Output the (x, y) coordinate of the center of the cell containing the given text.  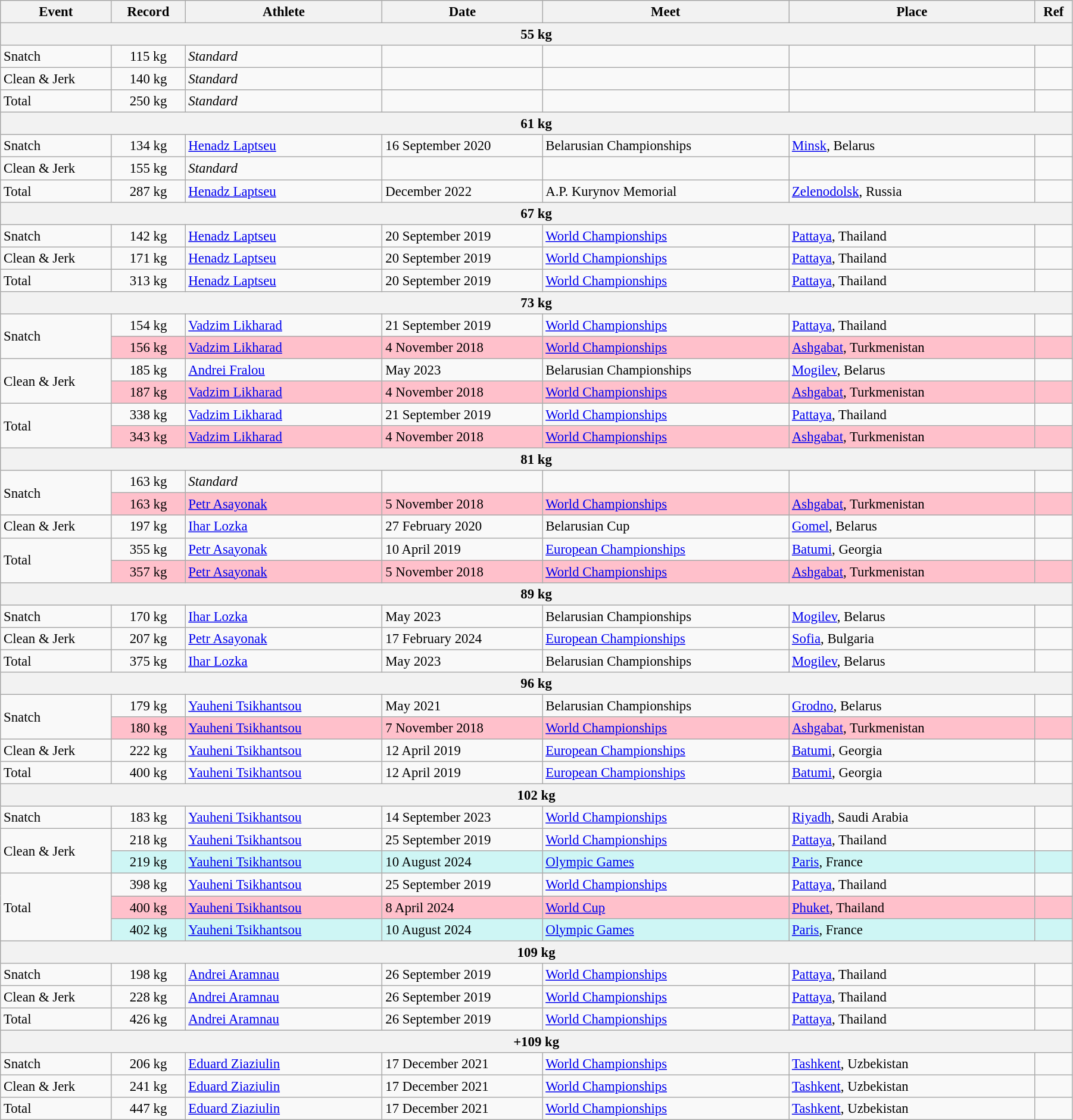
May 2021 (462, 706)
197 kg (148, 527)
183 kg (148, 818)
357 kg (148, 572)
A.P. Kurynov Memorial (666, 191)
156 kg (148, 348)
171 kg (148, 258)
7 November 2018 (462, 728)
Andrei Fralou (283, 370)
Zelenodolsk, Russia (912, 191)
241 kg (148, 1086)
287 kg (148, 191)
402 kg (148, 929)
134 kg (148, 146)
207 kg (148, 639)
206 kg (148, 1064)
338 kg (148, 415)
81 kg (536, 460)
Meet (666, 12)
Phuket, Thailand (912, 907)
115 kg (148, 57)
375 kg (148, 661)
Riyadh, Saudi Arabia (912, 818)
Date (462, 12)
Place (912, 12)
Ref (1053, 12)
89 kg (536, 594)
10 April 2019 (462, 549)
61 kg (536, 124)
142 kg (148, 236)
155 kg (148, 169)
222 kg (148, 751)
Record (148, 12)
154 kg (148, 325)
27 February 2020 (462, 527)
67 kg (536, 213)
96 kg (536, 684)
179 kg (148, 706)
426 kg (148, 1019)
250 kg (148, 101)
December 2022 (462, 191)
180 kg (148, 728)
447 kg (148, 1109)
16 September 2020 (462, 146)
Athlete (283, 12)
Event (56, 12)
219 kg (148, 863)
14 September 2023 (462, 818)
170 kg (148, 616)
Grodno, Belarus (912, 706)
Gomel, Belarus (912, 527)
Minsk, Belarus (912, 146)
355 kg (148, 549)
187 kg (148, 392)
17 February 2024 (462, 639)
Belarusian Cup (666, 527)
198 kg (148, 974)
+109 kg (536, 1041)
228 kg (148, 997)
8 April 2024 (462, 907)
109 kg (536, 952)
73 kg (536, 303)
313 kg (148, 280)
218 kg (148, 840)
398 kg (148, 885)
Sofia, Bulgaria (912, 639)
185 kg (148, 370)
55 kg (536, 35)
343 kg (148, 437)
140 kg (148, 79)
102 kg (536, 795)
World Cup (666, 907)
